From the cell containing the given text, extract its center point as [x, y] coordinate. 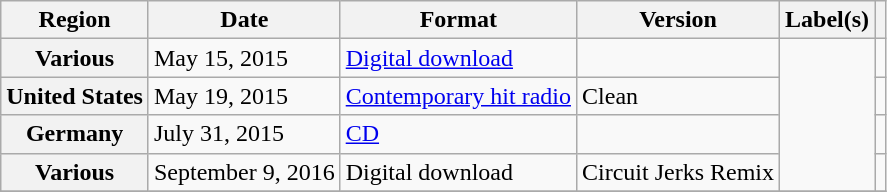
Label(s) [828, 20]
September 9, 2016 [244, 172]
Germany [75, 134]
Contemporary hit radio [458, 96]
Circuit Jerks Remix [678, 172]
July 31, 2015 [244, 134]
United States [75, 96]
Date [244, 20]
Version [678, 20]
May 15, 2015 [244, 58]
Clean [678, 96]
Region [75, 20]
May 19, 2015 [244, 96]
CD [458, 134]
Format [458, 20]
